Find where the given text appears and provide that cell's center as [X, Y] coordinate. 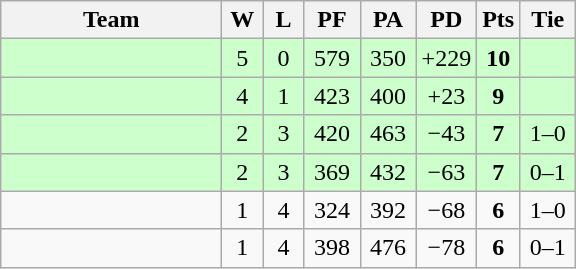
398 [332, 248]
Pts [498, 20]
−78 [446, 248]
476 [388, 248]
463 [388, 134]
−63 [446, 172]
432 [388, 172]
400 [388, 96]
PF [332, 20]
369 [332, 172]
10 [498, 58]
PA [388, 20]
579 [332, 58]
−43 [446, 134]
5 [242, 58]
+229 [446, 58]
423 [332, 96]
Team [112, 20]
324 [332, 210]
0 [284, 58]
Tie [548, 20]
392 [388, 210]
L [284, 20]
+23 [446, 96]
420 [332, 134]
W [242, 20]
350 [388, 58]
PD [446, 20]
9 [498, 96]
−68 [446, 210]
